Locate the cell with the specified text and output its [x, y] center coordinate. 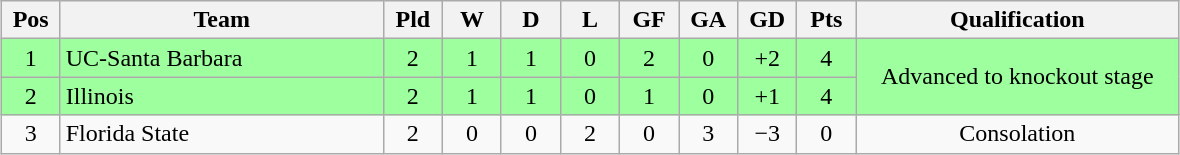
Pts [826, 20]
+2 [768, 58]
GD [768, 20]
Team [222, 20]
Qualification [1018, 20]
D [530, 20]
L [590, 20]
Pld [412, 20]
Illinois [222, 96]
−3 [768, 134]
GF [650, 20]
W [472, 20]
UC-Santa Barbara [222, 58]
+1 [768, 96]
GA [708, 20]
Advanced to knockout stage [1018, 77]
Consolation [1018, 134]
Florida State [222, 134]
Pos [30, 20]
